Find where the given text appears and provide that cell's center as (x, y) coordinate. 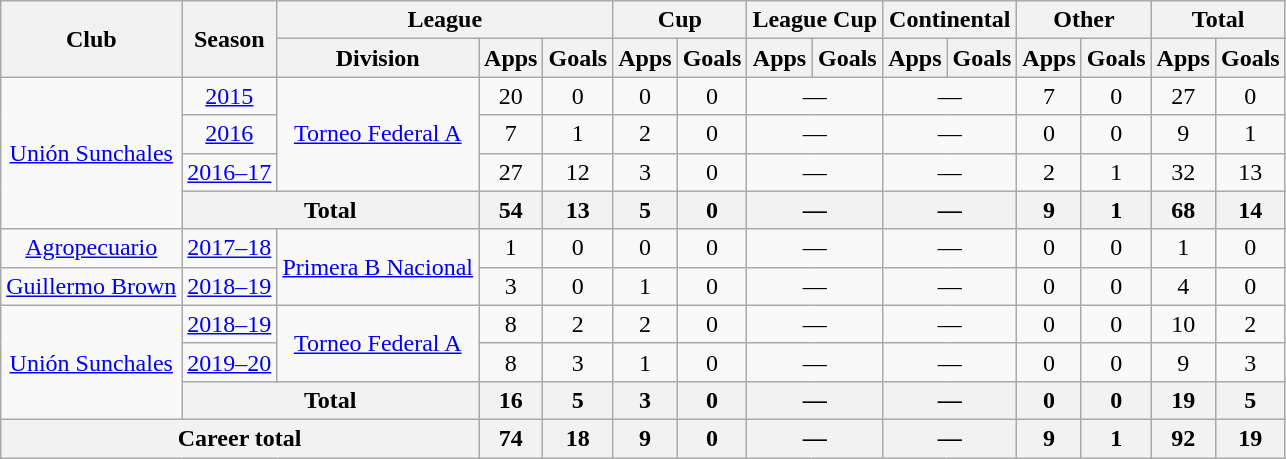
Primera B Nacional (378, 267)
18 (578, 438)
Cup (680, 20)
Other (1084, 20)
2019–20 (230, 362)
92 (1183, 438)
2016 (230, 134)
Continental (950, 20)
20 (511, 96)
74 (511, 438)
League (445, 20)
16 (511, 400)
Guillermo Brown (92, 286)
68 (1183, 210)
Season (230, 39)
League Cup (815, 20)
Agropecuario (92, 248)
4 (1183, 286)
32 (1183, 172)
Career total (240, 438)
54 (511, 210)
12 (578, 172)
2015 (230, 96)
2017–18 (230, 248)
14 (1250, 210)
Division (378, 58)
Club (92, 39)
2016–17 (230, 172)
10 (1183, 324)
